Detect which cell encompasses the target text, then output its [x, y] center coordinate. 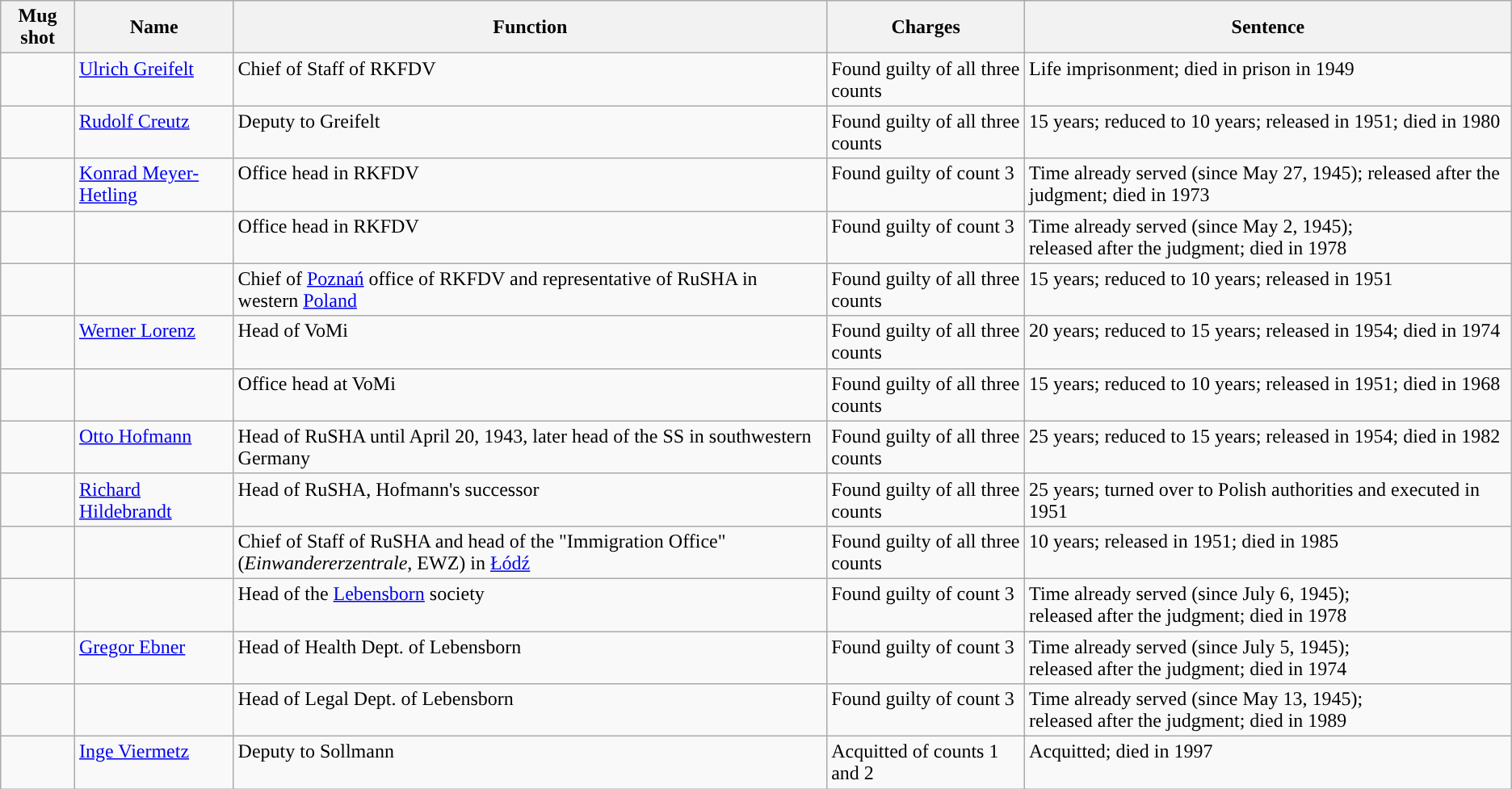
Life imprisonment; died in prison in 1949 [1268, 79]
Konrad Meyer-Hetling [155, 184]
Mug shot [38, 27]
Acquitted; died in 1997 [1268, 762]
20 years; reduced to 15 years; released in 1954; died in 1974 [1268, 342]
Gregor Ebner [155, 657]
Function [530, 27]
Otto Hofmann [155, 447]
Head of RuSHA until April 20, 1943, later head of the SS in southwestern Germany [530, 447]
Chief of Staff of RKFDV [530, 79]
Richard Hildebrandt [155, 499]
Acquitted of counts 1 and 2 [926, 762]
Head of VoMi [530, 342]
Deputy to Sollmann [530, 762]
Sentence [1268, 27]
Ulrich Greifelt [155, 79]
Chief of Staff of RuSHA and head of the "Immigration Office" (Einwandererzentrale, EWZ) in Łódź [530, 552]
Chief of Poznań office of RKFDV and representative of RuSHA in western Poland [530, 289]
Office head at VoMi [530, 394]
Head of Health Dept. of Lebensborn [530, 657]
Time already served (since May 13, 1945);released after the judgment; died in 1989 [1268, 711]
Charges [926, 27]
Head of the Lebensborn society [530, 604]
Head of Legal Dept. of Lebensborn [530, 711]
15 years; reduced to 10 years; released in 1951; died in 1980 [1268, 132]
Time already served (since May 27, 1945); released after the judgment; died in 1973 [1268, 184]
10 years; released in 1951; died in 1985 [1268, 552]
Deputy to Greifelt [530, 132]
Name [155, 27]
Time already served (since July 6, 1945);released after the judgment; died in 1978 [1268, 604]
Inge Viermetz [155, 762]
15 years; reduced to 10 years; released in 1951 [1268, 289]
Time already served (since July 5, 1945);released after the judgment; died in 1974 [1268, 657]
Head of RuSHA, Hofmann's successor [530, 499]
15 years; reduced to 10 years; released in 1951; died in 1968 [1268, 394]
Time already served (since May 2, 1945);released after the judgment; died in 1978 [1268, 237]
25 years; turned over to Polish authorities and executed in 1951 [1268, 499]
Werner Lorenz [155, 342]
25 years; reduced to 15 years; released in 1954; died in 1982 [1268, 447]
Rudolf Creutz [155, 132]
